Determine the (X, Y) coordinate at the center of the cell enclosing the given text.  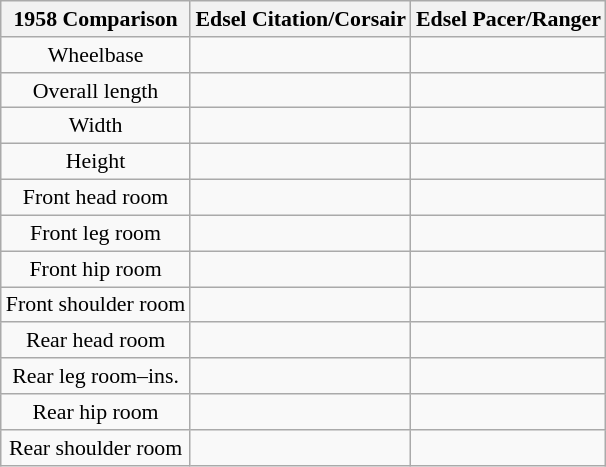
Height (96, 161)
Front hip room (96, 268)
Overall length (96, 90)
Width (96, 125)
Wheelbase (96, 54)
1958 Comparison (96, 18)
Rear head room (96, 340)
Rear hip room (96, 411)
Front leg room (96, 233)
Front head room (96, 197)
Edsel Pacer/Ranger (508, 18)
Rear shoulder room (96, 447)
Edsel Citation/Corsair (300, 18)
Rear leg room–ins. (96, 375)
Front shoulder room (96, 304)
